From the cell containing the given text, extract its center point as [x, y] coordinate. 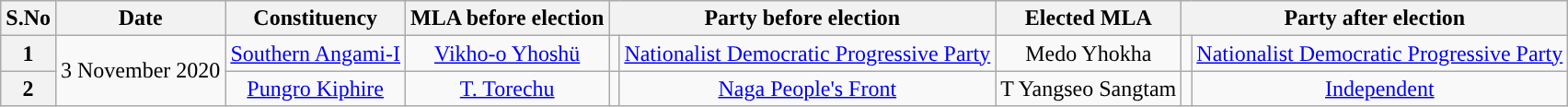
Party before election [802, 18]
Constituency [316, 18]
Pungro Kiphire [316, 89]
Southern Angami-I [316, 53]
T Yangseo Sangtam [1089, 89]
2 [29, 89]
T. Torechu [508, 89]
1 [29, 53]
Vikho-o Yhoshü [508, 53]
Date [140, 18]
Naga People's Front [808, 89]
Medo Yhokha [1089, 53]
Elected MLA [1089, 18]
Independent [1380, 89]
3 November 2020 [140, 71]
S.No [29, 18]
MLA before election [508, 18]
Party after election [1375, 18]
